Find where the given text appears and provide that cell's center as [X, Y] coordinate. 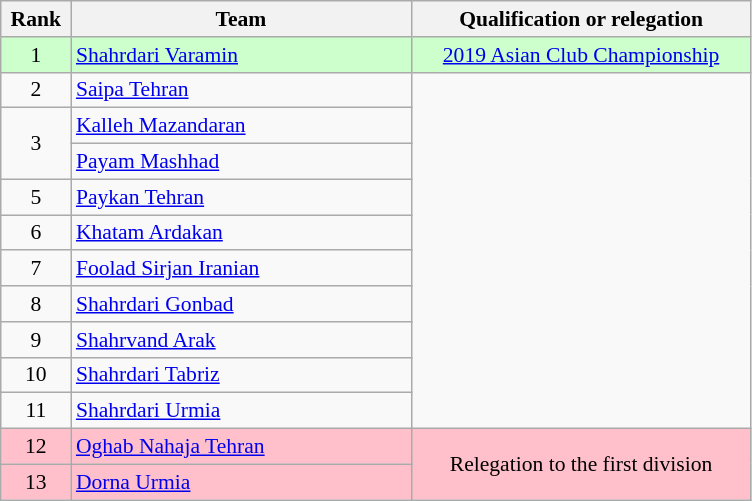
2 [36, 90]
Relegation to the first division [581, 464]
Paykan Tehran [241, 197]
Shahrdari Tabriz [241, 375]
Kalleh Mazandaran [241, 126]
Khatam Ardakan [241, 233]
5 [36, 197]
Rank [36, 19]
Shahrvand Arak [241, 340]
Shahrdari Varamin [241, 55]
Shahrdari Gonbad [241, 304]
1 [36, 55]
3 [36, 144]
Saipa Tehran [241, 90]
Foolad Sirjan Iranian [241, 269]
6 [36, 233]
9 [36, 340]
Team [241, 19]
8 [36, 304]
13 [36, 482]
Payam Mashhad [241, 162]
Shahrdari Urmia [241, 411]
2019 Asian Club Championship [581, 55]
7 [36, 269]
Dorna Urmia [241, 482]
Oghab Nahaja Tehran [241, 447]
10 [36, 375]
11 [36, 411]
12 [36, 447]
Qualification or relegation [581, 19]
